Return the (X, Y) coordinate for the center point of the cell that contains the specified text.  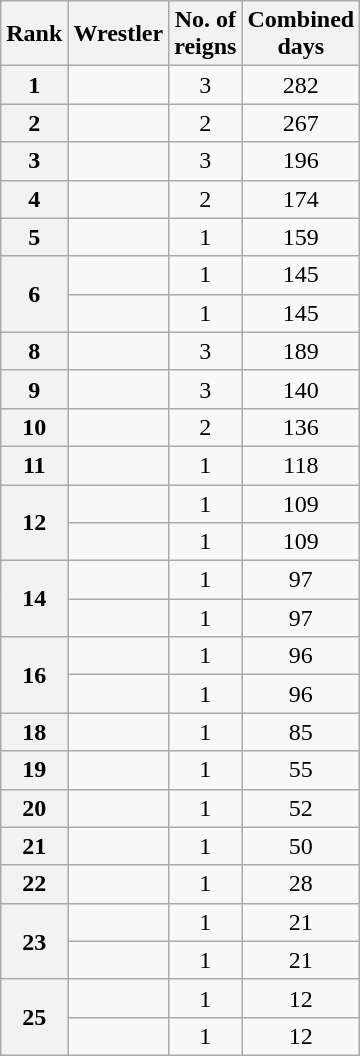
267 (301, 123)
52 (301, 808)
Wrestler (118, 34)
6 (34, 294)
25 (34, 1017)
8 (34, 351)
Rank (34, 34)
28 (301, 884)
174 (301, 199)
282 (301, 85)
136 (301, 427)
189 (301, 351)
159 (301, 237)
22 (34, 884)
23 (34, 941)
18 (34, 732)
14 (34, 599)
Combineddays (301, 34)
19 (34, 770)
9 (34, 389)
85 (301, 732)
16 (34, 675)
No. ofreigns (206, 34)
118 (301, 465)
10 (34, 427)
4 (34, 199)
55 (301, 770)
50 (301, 846)
11 (34, 465)
5 (34, 237)
20 (34, 808)
196 (301, 161)
140 (301, 389)
